From the cell containing the given text, extract its center point as (x, y) coordinate. 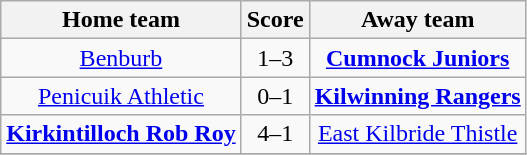
Score (275, 20)
Cumnock Juniors (418, 58)
Home team (121, 20)
East Kilbride Thistle (418, 134)
0–1 (275, 96)
4–1 (275, 134)
Kirkintilloch Rob Roy (121, 134)
Benburb (121, 58)
Away team (418, 20)
Kilwinning Rangers (418, 96)
1–3 (275, 58)
Penicuik Athletic (121, 96)
